Find where the given text appears and provide that cell's center as (X, Y) coordinate. 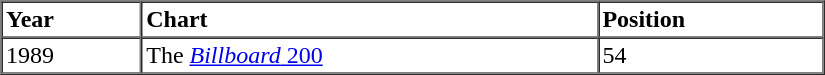
Position (711, 20)
The Billboard 200 (370, 56)
54 (711, 56)
Year (72, 20)
1989 (72, 56)
Chart (370, 20)
